Find where the given text appears and provide that cell's center as (x, y) coordinate. 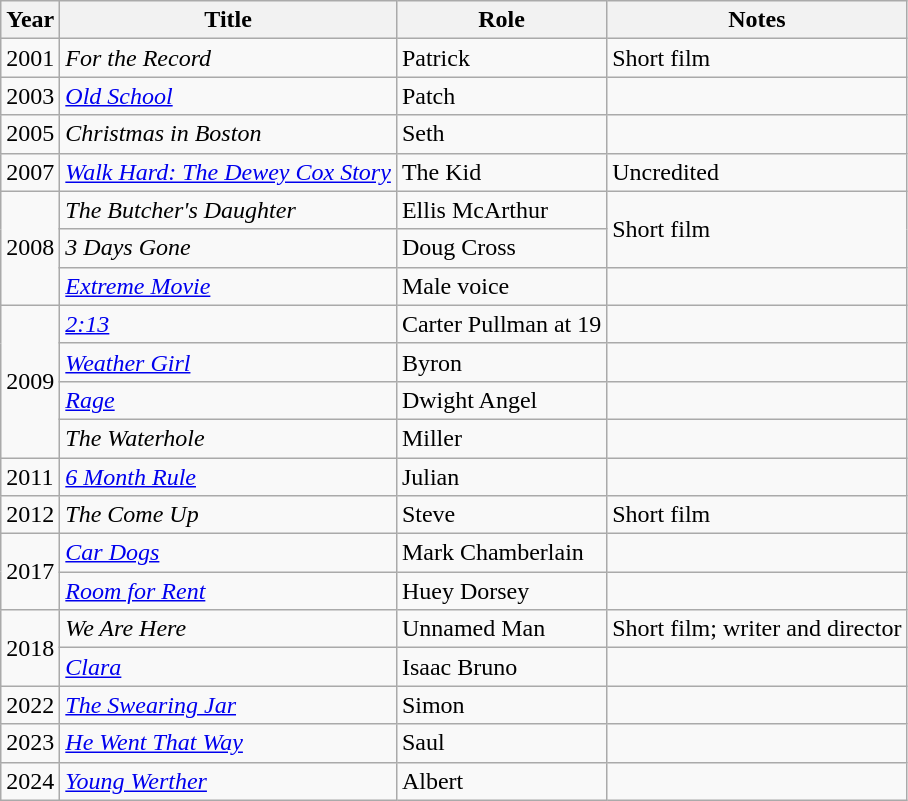
The Butcher's Daughter (228, 210)
Julian (501, 477)
Rage (228, 400)
2005 (30, 134)
Simon (501, 705)
Doug Cross (501, 248)
The Swearing Jar (228, 705)
The Kid (501, 172)
Short film; writer and director (757, 629)
We Are Here (228, 629)
Clara (228, 667)
2018 (30, 648)
Seth (501, 134)
Room for Rent (228, 591)
Albert (501, 781)
Byron (501, 362)
Miller (501, 438)
Isaac Bruno (501, 667)
Carter Pullman at 19 (501, 324)
Young Werther (228, 781)
Title (228, 20)
Car Dogs (228, 553)
3 Days Gone (228, 248)
2022 (30, 705)
2017 (30, 572)
2012 (30, 515)
2:13 (228, 324)
2008 (30, 248)
2007 (30, 172)
Saul (501, 743)
Patch (501, 96)
2003 (30, 96)
Walk Hard: The Dewey Cox Story (228, 172)
2009 (30, 381)
Patrick (501, 58)
He Went That Way (228, 743)
Dwight Angel (501, 400)
Extreme Movie (228, 286)
Ellis McArthur (501, 210)
Role (501, 20)
Huey Dorsey (501, 591)
For the Record (228, 58)
Mark Chamberlain (501, 553)
2001 (30, 58)
2023 (30, 743)
Year (30, 20)
The Waterhole (228, 438)
Steve (501, 515)
The Come Up (228, 515)
Uncredited (757, 172)
Weather Girl (228, 362)
Christmas in Boston (228, 134)
Notes (757, 20)
Male voice (501, 286)
6 Month Rule (228, 477)
2011 (30, 477)
Old School (228, 96)
2024 (30, 781)
Unnamed Man (501, 629)
